Capture the cell that displays the provided text and extract its (X, Y) central coordinate. 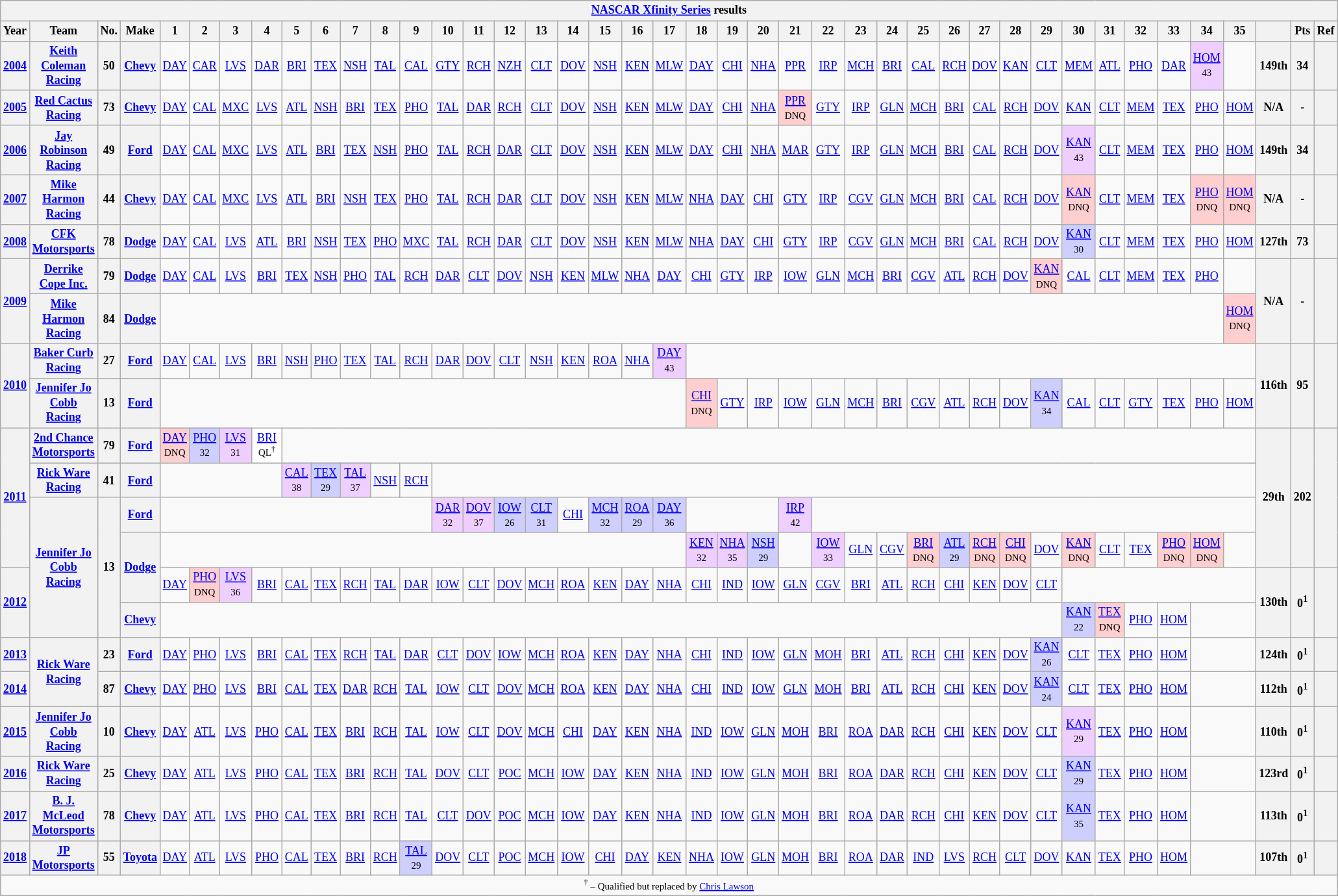
Red Cactus Racing (64, 108)
29th (1274, 497)
Toyota (140, 858)
130th (1274, 603)
2018 (16, 858)
Ref (1326, 31)
21 (796, 31)
CAL38 (296, 480)
Make (140, 31)
32 (1141, 31)
MCH32 (605, 515)
124th (1274, 654)
12 (510, 31)
IOW26 (510, 515)
9 (416, 31)
127th (1274, 242)
1 (175, 31)
KAN35 (1079, 815)
44 (109, 199)
5 (296, 31)
116th (1274, 386)
MAR (796, 150)
2008 (16, 242)
31 (1109, 31)
Keith Coleman Racing (64, 66)
2015 (16, 732)
NHA35 (732, 550)
Jay Robinson Racing (64, 150)
95 (1303, 386)
KAN34 (1047, 403)
2014 (16, 690)
30 (1079, 31)
TEX29 (326, 480)
KAN26 (1047, 654)
CAR (204, 66)
20 (763, 31)
2016 (16, 774)
107th (1274, 858)
KAN43 (1079, 150)
6 (326, 31)
PHO32 (204, 445)
ROA29 (638, 515)
84 (109, 319)
NASCAR Xfinity Series results (669, 10)
35 (1240, 31)
22 (828, 31)
2007 (16, 199)
PPRDNQ (796, 108)
2009 (16, 301)
TEXDNQ (1109, 619)
NZH (510, 66)
KAN30 (1079, 242)
2011 (16, 497)
2nd Chance Motorsports (64, 445)
41 (109, 480)
TAL37 (356, 480)
KAN24 (1047, 690)
PPR (796, 66)
50 (109, 66)
26 (954, 31)
2004 (16, 66)
8 (385, 31)
BRIQL† (267, 445)
3 (236, 31)
Team (64, 31)
IRP42 (796, 515)
16 (638, 31)
4 (267, 31)
CFK Motorsports (64, 242)
JP Motorsports (64, 858)
33 (1174, 31)
ATL29 (954, 550)
Derrike Cope Inc. (64, 277)
DAY36 (669, 515)
Pts (1303, 31)
110th (1274, 732)
CLT31 (541, 515)
DAY43 (669, 361)
112th (1274, 690)
KAN22 (1079, 619)
7 (356, 31)
15 (605, 31)
DOV37 (479, 515)
2013 (16, 654)
113th (1274, 815)
DAR32 (448, 515)
LVS31 (236, 445)
HOM43 (1206, 66)
14 (573, 31)
B. J. McLeod Motorsports (64, 815)
11 (479, 31)
BRIDNQ (923, 550)
28 (1015, 31)
2005 (16, 108)
2010 (16, 386)
29 (1047, 31)
55 (109, 858)
TAL29 (416, 858)
49 (109, 150)
123rd (1274, 774)
87 (109, 690)
17 (669, 31)
Year (16, 31)
202 (1303, 497)
RCHDNQ (985, 550)
NSH29 (763, 550)
2017 (16, 815)
IOW33 (828, 550)
24 (892, 31)
No. (109, 31)
KEN32 (702, 550)
† – Qualified but replaced by Chris Lawson (669, 886)
Baker Curb Racing (64, 361)
19 (732, 31)
DAYDNQ (175, 445)
2006 (16, 150)
2012 (16, 603)
2 (204, 31)
18 (702, 31)
LVS36 (236, 585)
